Find where the given text appears and provide that cell's center as (X, Y) coordinate. 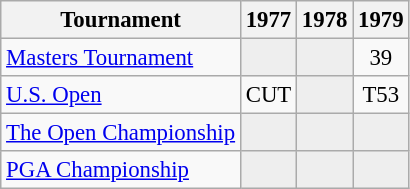
Masters Tournament (121, 58)
T53 (381, 95)
1978 (325, 20)
The Open Championship (121, 133)
1977 (268, 20)
Tournament (121, 20)
1979 (381, 20)
PGA Championship (121, 170)
CUT (268, 95)
39 (381, 58)
U.S. Open (121, 95)
